Capture the cell that displays the provided text and extract its (X, Y) central coordinate. 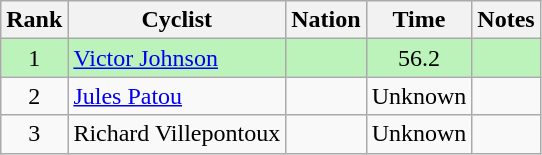
Notes (506, 20)
Jules Patou (177, 96)
3 (34, 134)
Time (419, 20)
2 (34, 96)
Cyclist (177, 20)
Rank (34, 20)
Richard Villepontoux (177, 134)
Victor Johnson (177, 58)
1 (34, 58)
Nation (326, 20)
56.2 (419, 58)
